For the text-containing cell, return its midpoint in (X, Y) coordinate format. 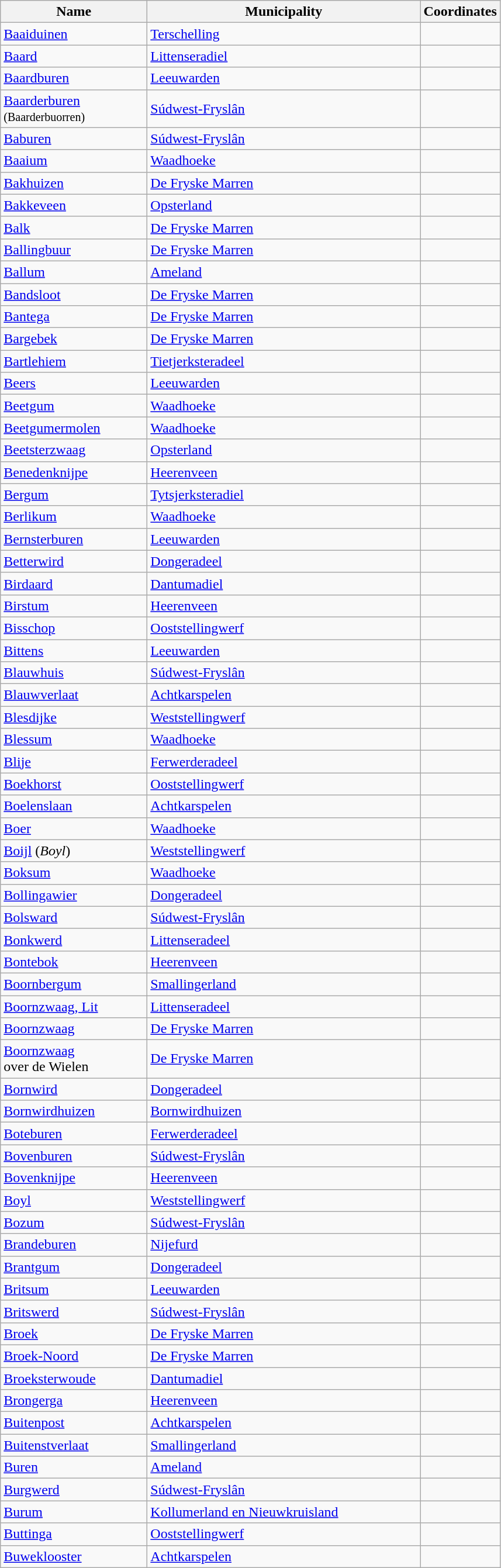
Beers (74, 384)
Bolsward (74, 917)
Broeksterwoude (74, 1378)
Bornwird (74, 1089)
Broek-Noord (74, 1356)
Boekhorst (74, 784)
Boornbergum (74, 984)
Tietjerksteradeel (284, 361)
Boer (74, 828)
Broek (74, 1334)
Nijefurd (284, 1245)
Boyl (74, 1200)
Bovenknijpe (74, 1178)
Boteburen (74, 1134)
Bozum (74, 1222)
Bakkeveen (74, 205)
Bernsterburen (74, 539)
Boornzwaag (74, 1029)
Britswerd (74, 1311)
Brantgum (74, 1267)
Baardburen (74, 78)
Buttinga (74, 1534)
Birstum (74, 606)
Bakhuizen (74, 183)
Boksum (74, 873)
Buitenstverlaat (74, 1445)
Bonkwerd (74, 940)
Littenseradiel (284, 56)
Buitenpost (74, 1423)
Betterwird (74, 561)
Britsum (74, 1289)
Baard (74, 56)
Blauwverlaat (74, 695)
Bargebek (74, 339)
Ballingbuur (74, 250)
Benedenknijpe (74, 472)
Bergum (74, 495)
Blauwhuis (74, 673)
Tytsjerksteradiel (284, 495)
Beetgum (74, 406)
Berlikum (74, 517)
Boornzwaagover de Wielen (74, 1059)
Buren (74, 1467)
Blesdijke (74, 717)
Birdaard (74, 583)
Baaiduinen (74, 34)
Boornzwaag, Lit (74, 1006)
Beetgumermolen (74, 428)
Bittens (74, 651)
Bollingawier (74, 895)
Bantega (74, 317)
Bandsloot (74, 294)
Burum (74, 1512)
Baaium (74, 161)
Beetsterzwaag (74, 450)
Brongerga (74, 1401)
Brandeburen (74, 1245)
Burgwerd (74, 1490)
Bontebok (74, 962)
Buweklooster (74, 1556)
Terschelling (284, 34)
Boijl (Boyl) (74, 851)
Kollumerland en Nieuwkruisland (284, 1512)
Coordinates (460, 12)
Name (74, 12)
Blessum (74, 740)
Baburen (74, 139)
Blije (74, 762)
Bartlehiem (74, 361)
Bisschop (74, 628)
Bovenburen (74, 1156)
Balk (74, 227)
Municipality (284, 12)
Boelenslaan (74, 806)
Baarderburen(Baarderbuorren) (74, 109)
Ballum (74, 272)
